Search for the cell housing the specified text and yield its [X, Y] center coordinate. 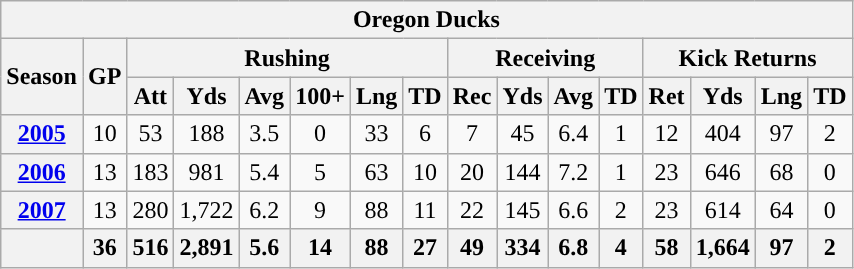
20 [472, 172]
144 [522, 172]
100+ [320, 96]
5.6 [264, 248]
5 [320, 172]
1,722 [206, 210]
1,664 [722, 248]
Kick Returns [748, 58]
3.5 [264, 134]
404 [722, 134]
Ret [666, 96]
516 [150, 248]
183 [150, 172]
33 [376, 134]
334 [522, 248]
646 [722, 172]
145 [522, 210]
45 [522, 134]
14 [320, 248]
280 [150, 210]
2007 [42, 210]
9 [320, 210]
5.4 [264, 172]
Receiving [545, 58]
614 [722, 210]
49 [472, 248]
22 [472, 210]
7 [472, 134]
6.4 [574, 134]
4 [621, 248]
Oregon Ducks [426, 20]
6.6 [574, 210]
11 [425, 210]
68 [781, 172]
6 [425, 134]
12 [666, 134]
Season [42, 77]
58 [666, 248]
981 [206, 172]
63 [376, 172]
2006 [42, 172]
53 [150, 134]
36 [104, 248]
Rec [472, 96]
GP [104, 77]
7.2 [574, 172]
27 [425, 248]
2,891 [206, 248]
Att [150, 96]
Rushing [287, 58]
6.8 [574, 248]
188 [206, 134]
2005 [42, 134]
64 [781, 210]
6.2 [264, 210]
